Detect which cell encompasses the target text, then output its [X, Y] center coordinate. 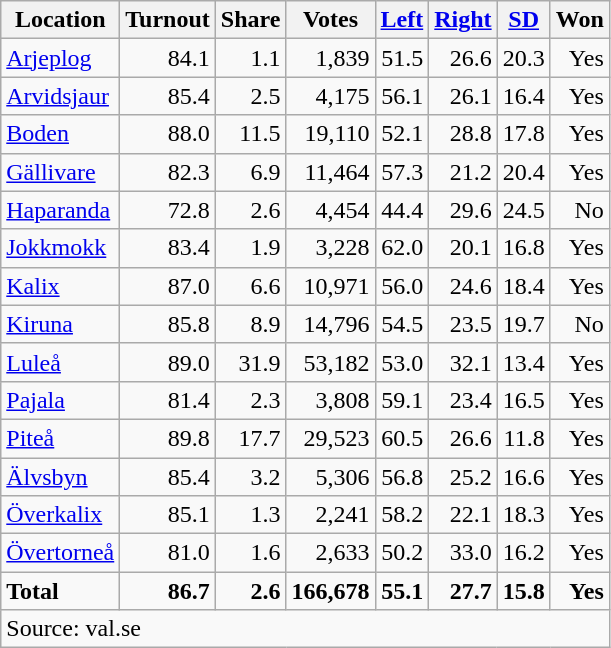
50.2 [402, 553]
Votes [330, 20]
5,306 [330, 477]
16.8 [524, 248]
59.1 [402, 400]
11.5 [250, 134]
29.6 [463, 210]
56.1 [402, 96]
16.6 [524, 477]
15.8 [524, 591]
56.0 [402, 286]
18.3 [524, 515]
54.5 [402, 324]
19.7 [524, 324]
Total [60, 591]
Location [60, 20]
86.7 [168, 591]
Pajala [60, 400]
21.2 [463, 172]
Kalix [60, 286]
1.9 [250, 248]
31.9 [250, 362]
81.4 [168, 400]
55.1 [402, 591]
Share [250, 20]
1.6 [250, 553]
3.2 [250, 477]
19,110 [330, 134]
Gällivare [60, 172]
83.4 [168, 248]
57.3 [402, 172]
Jokkmokk [60, 248]
27.7 [463, 591]
85.1 [168, 515]
20.4 [524, 172]
10,971 [330, 286]
11.8 [524, 438]
24.5 [524, 210]
23.5 [463, 324]
Piteå [60, 438]
60.5 [402, 438]
62.0 [402, 248]
Övertorneå [60, 553]
2.5 [250, 96]
17.8 [524, 134]
20.3 [524, 58]
18.4 [524, 286]
82.3 [168, 172]
23.4 [463, 400]
Arjeplog [60, 58]
81.0 [168, 553]
Won [580, 20]
Överkalix [60, 515]
Turnout [168, 20]
56.8 [402, 477]
Left [402, 20]
17.7 [250, 438]
16.2 [524, 553]
8.9 [250, 324]
2.3 [250, 400]
1,839 [330, 58]
29,523 [330, 438]
2,633 [330, 553]
6.6 [250, 286]
SD [524, 20]
22.1 [463, 515]
89.8 [168, 438]
84.1 [168, 58]
Arvidsjaur [60, 96]
1.1 [250, 58]
3,228 [330, 248]
87.0 [168, 286]
88.0 [168, 134]
Right [463, 20]
44.4 [402, 210]
26.1 [463, 96]
89.0 [168, 362]
4,175 [330, 96]
Haparanda [60, 210]
Boden [60, 134]
58.2 [402, 515]
6.9 [250, 172]
13.4 [524, 362]
16.4 [524, 96]
53,182 [330, 362]
32.1 [463, 362]
2,241 [330, 515]
25.2 [463, 477]
4,454 [330, 210]
24.6 [463, 286]
53.0 [402, 362]
28.8 [463, 134]
Älvsbyn [60, 477]
16.5 [524, 400]
11,464 [330, 172]
14,796 [330, 324]
166,678 [330, 591]
52.1 [402, 134]
1.3 [250, 515]
Luleå [60, 362]
72.8 [168, 210]
33.0 [463, 553]
85.8 [168, 324]
20.1 [463, 248]
Kiruna [60, 324]
51.5 [402, 58]
Source: val.se [306, 629]
3,808 [330, 400]
